Locate the cell with the specified text and output its (x, y) center coordinate. 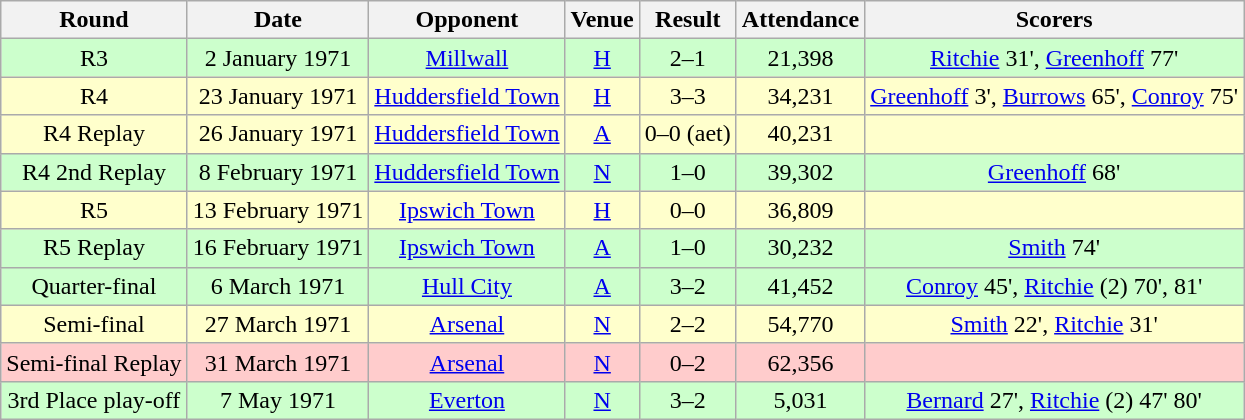
Ritchie 31', Greenhoff 77' (1054, 58)
Smith 74' (1054, 248)
31 March 1971 (278, 362)
6 March 1971 (278, 286)
30,232 (800, 248)
Hull City (467, 286)
Venue (602, 20)
54,770 (800, 324)
39,302 (800, 172)
Result (688, 20)
R4 (94, 96)
2–1 (688, 58)
Semi-final Replay (94, 362)
7 May 1971 (278, 400)
23 January 1971 (278, 96)
Everton (467, 400)
Greenhoff 68' (1054, 172)
3rd Place play-off (94, 400)
36,809 (800, 210)
0–0 (688, 210)
27 March 1971 (278, 324)
Round (94, 20)
0–2 (688, 362)
Attendance (800, 20)
62,356 (800, 362)
Scorers (1054, 20)
Bernard 27', Ritchie (2) 47' 80' (1054, 400)
Quarter-final (94, 286)
Opponent (467, 20)
R4 2nd Replay (94, 172)
13 February 1971 (278, 210)
R3 (94, 58)
34,231 (800, 96)
R5 (94, 210)
Conroy 45', Ritchie (2) 70', 81' (1054, 286)
R5 Replay (94, 248)
Millwall (467, 58)
2–2 (688, 324)
0–0 (aet) (688, 134)
26 January 1971 (278, 134)
40,231 (800, 134)
R4 Replay (94, 134)
41,452 (800, 286)
3–3 (688, 96)
Semi-final (94, 324)
8 February 1971 (278, 172)
5,031 (800, 400)
Smith 22', Ritchie 31' (1054, 324)
16 February 1971 (278, 248)
21,398 (800, 58)
Date (278, 20)
Greenhoff 3', Burrows 65', Conroy 75' (1054, 96)
2 January 1971 (278, 58)
